Locate the cell with the specified text and output its [x, y] center coordinate. 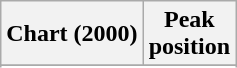
Chart (2000) [72, 34]
Peak position [189, 34]
